From the cell containing the given text, extract its center point as (x, y) coordinate. 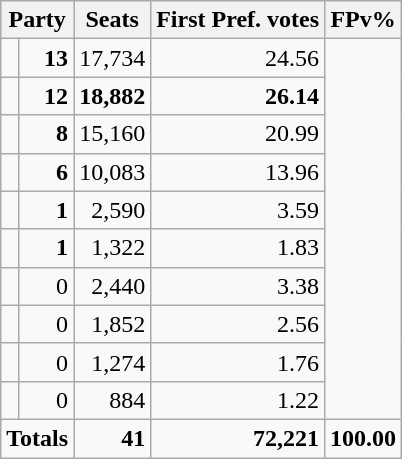
26.14 (238, 96)
FPv% (364, 20)
41 (112, 438)
72,221 (238, 438)
Party (38, 20)
1.76 (238, 362)
12 (46, 96)
1.83 (238, 248)
Seats (112, 20)
2.56 (238, 324)
8 (46, 134)
100.00 (364, 438)
18,882 (112, 96)
1,322 (112, 248)
13 (46, 58)
15,160 (112, 134)
Totals (38, 438)
2,590 (112, 210)
6 (46, 172)
13.96 (238, 172)
1,852 (112, 324)
3.38 (238, 286)
20.99 (238, 134)
1,274 (112, 362)
2,440 (112, 286)
3.59 (238, 210)
1.22 (238, 400)
24.56 (238, 58)
10,083 (112, 172)
17,734 (112, 58)
First Pref. votes (238, 20)
884 (112, 400)
